From the cell containing the given text, extract its center point as [x, y] coordinate. 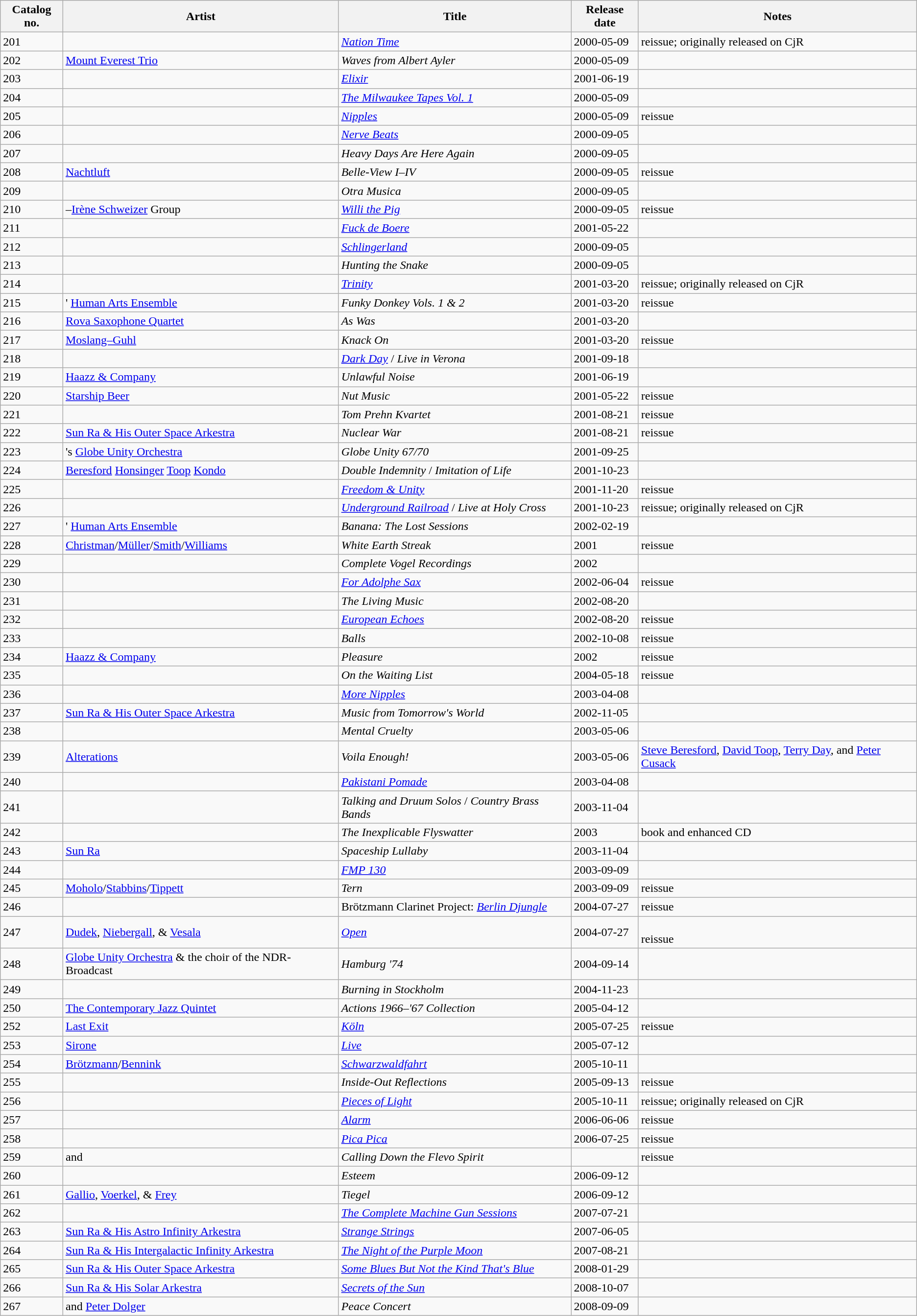
209 [32, 191]
254 [32, 1064]
Actions 1966–'67 Collection [455, 1008]
2005-04-12 [604, 1008]
210 [32, 209]
Starship Beer [201, 396]
221 [32, 414]
2001 [604, 545]
264 [32, 1250]
222 [32, 433]
236 [32, 694]
Alterations [201, 756]
Double Indemnity / Imitation of Life [455, 470]
European Echoes [455, 620]
Inside-Out Reflections [455, 1082]
225 [32, 489]
2002-06-04 [604, 582]
253 [32, 1045]
Hamburg '74 [455, 964]
252 [32, 1027]
2002-02-19 [604, 526]
Artist [201, 17]
Unlawful Noise [455, 377]
The Night of the Purple Moon [455, 1250]
2001-09-25 [604, 452]
The Contemporary Jazz Quintet [201, 1008]
257 [32, 1120]
Nerve Beats [455, 135]
Music from Tomorrow's World [455, 713]
Banana: The Lost Sessions [455, 526]
Globe Unity Orchestra & the choir of the NDR-Broadcast [201, 964]
Complete Vogel Recordings [455, 564]
243 [32, 851]
Pakistani Pomade [455, 782]
Moslang–Guhl [201, 340]
219 [32, 377]
240 [32, 782]
237 [32, 713]
Knack On [455, 340]
White Earth Streak [455, 545]
Release date [604, 17]
230 [32, 582]
213 [32, 265]
205 [32, 116]
262 [32, 1213]
Freedom & Unity [455, 489]
As Was [455, 321]
Schlingerland [455, 246]
Köln [455, 1027]
263 [32, 1232]
202 [32, 60]
Brötzmann/Bennink [201, 1064]
Tom Prehn Kvartet [455, 414]
212 [32, 246]
For Adolphe Sax [455, 582]
249 [32, 989]
Sun Ra & His Solar Arkestra [201, 1288]
2008-01-29 [604, 1269]
Notes [777, 17]
Waves from Albert Ayler [455, 60]
Last Exit [201, 1027]
217 [32, 340]
FMP 130 [455, 869]
2005-07-12 [604, 1045]
255 [32, 1082]
Trinity [455, 284]
The Inexplicable Flyswatter [455, 832]
Fuck de Boere [455, 228]
233 [32, 638]
218 [32, 359]
Voila Enough! [455, 756]
248 [32, 964]
Sun Ra & His Intergalactic Infinity Arkestra [201, 1250]
2007-06-05 [604, 1232]
204 [32, 97]
Brötzmann Clarinet Project: Berlin Djungle [455, 907]
Title [455, 17]
Moholo/Stabbins/Tippett [201, 888]
238 [32, 731]
Mount Everest Trio [201, 60]
More Nipples [455, 694]
Steve Beresford, David Toop, Terry Day, and Peter Cusack [777, 756]
Hunting the Snake [455, 265]
Globe Unity 67/70 [455, 452]
and [201, 1157]
224 [32, 470]
206 [32, 135]
Nut Music [455, 396]
Underground Railroad / Live at Holy Cross [455, 507]
2001-11-20 [604, 489]
Esteem [455, 1175]
Rova Saxophone Quartet [201, 321]
Peace Concert [455, 1306]
2008-09-09 [604, 1306]
Calling Down the Flevo Spirit [455, 1157]
211 [32, 228]
Belle-View I–IV [455, 172]
and Peter Dolger [201, 1306]
231 [32, 601]
Dudek, Niebergall, & Vesala [201, 933]
207 [32, 153]
Dark Day / Live in Verona [455, 359]
235 [32, 675]
2002-11-05 [604, 713]
Tiegel [455, 1195]
208 [32, 172]
Burning in Stockholm [455, 989]
2007-08-21 [604, 1250]
229 [32, 564]
Live [455, 1045]
Talking and Druum Solos / Country Brass Bands [455, 807]
Heavy Days Are Here Again [455, 153]
244 [32, 869]
The Complete Machine Gun Sessions [455, 1213]
2005-07-25 [604, 1027]
2003 [604, 832]
Elixir [455, 79]
247 [32, 933]
226 [32, 507]
246 [32, 907]
214 [32, 284]
2007-07-21 [604, 1213]
215 [32, 303]
Funky Donkey Vols. 1 & 2 [455, 303]
Christman/Müller/Smith/Williams [201, 545]
232 [32, 620]
242 [32, 832]
On the Waiting List [455, 675]
's Globe Unity Orchestra [201, 452]
Otra Musica [455, 191]
Balls [455, 638]
Beresford Honsinger Toop Kondo [201, 470]
Strange Strings [455, 1232]
Secrets of the Sun [455, 1288]
Schwarzwaldfahrt [455, 1064]
Pieces of Light [455, 1101]
–Irène Schweizer Group [201, 209]
book and enhanced CD [777, 832]
245 [32, 888]
259 [32, 1157]
260 [32, 1175]
2006-06-06 [604, 1120]
Catalog no. [32, 17]
Nachtluft [201, 172]
2004-05-18 [604, 675]
Some Blues But Not the Kind That's Blue [455, 1269]
201 [32, 42]
2001-09-18 [604, 359]
239 [32, 756]
Spaceship Lullaby [455, 851]
227 [32, 526]
Mental Cruelty [455, 731]
2004-09-14 [604, 964]
2005-09-13 [604, 1082]
Pleasure [455, 657]
258 [32, 1138]
267 [32, 1306]
256 [32, 1101]
Willi the Pig [455, 209]
Tern [455, 888]
2006-07-25 [604, 1138]
Alarm [455, 1120]
Sun Ra & His Astro Infinity Arkestra [201, 1232]
Nation Time [455, 42]
The Milwaukee Tapes Vol. 1 [455, 97]
The Living Music [455, 601]
Open [455, 933]
Sirone [201, 1045]
2002-10-08 [604, 638]
241 [32, 807]
228 [32, 545]
223 [32, 452]
Pica Pica [455, 1138]
Sun Ra [201, 851]
266 [32, 1288]
2008-10-07 [604, 1288]
250 [32, 1008]
220 [32, 396]
265 [32, 1269]
Nipples [455, 116]
203 [32, 79]
Nuclear War [455, 433]
261 [32, 1195]
2004-11-23 [604, 989]
Gallio, Voerkel, & Frey [201, 1195]
216 [32, 321]
234 [32, 657]
